Identify which cell holds the provided text, then report its [x, y] central coordinate. 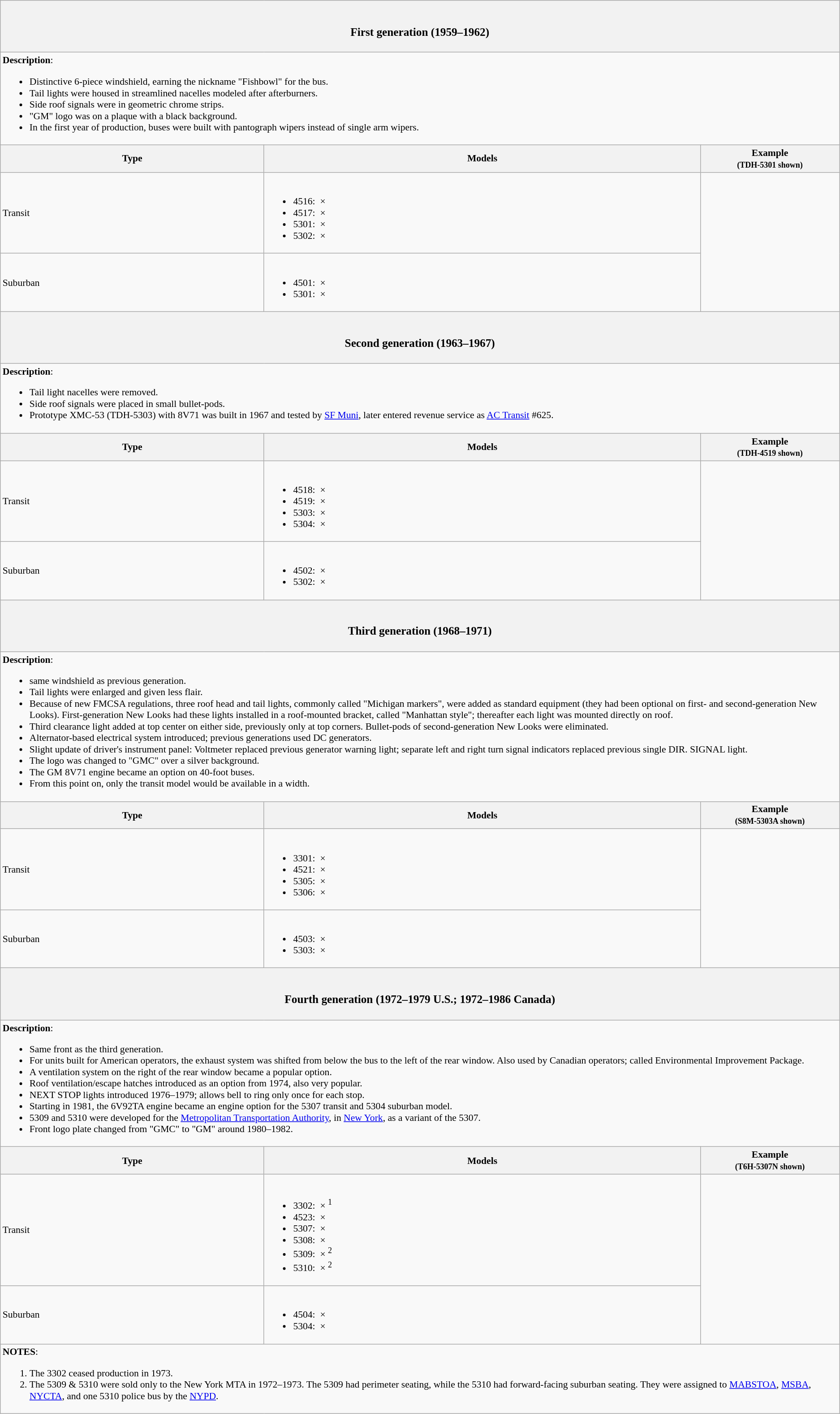
3301: × 4521: × 5305: × 5306: × [482, 869]
3302: × 14523: × 5307: × 5308: × 5309: × 25310: × 2 [482, 1230]
4504: × 5304: × [482, 1315]
4516: × 4517: × 5301: × 5302: × [482, 213]
Example(TDH-4519 shown) [770, 447]
4501: × 5301: × [482, 283]
Example(TDH-5301 shown) [770, 159]
Third generation (1968–1971) [420, 626]
Second generation (1963–1967) [420, 337]
4503: × 5303: × [482, 939]
4502: × 5302: × [482, 571]
4518: × 4519: × 5303: × 5304: × [482, 501]
Fourth generation (1972–1979 U.S.; 1972–1986 Canada) [420, 994]
First generation (1959–1962) [420, 26]
Example(S8M-5303A shown) [770, 815]
Example(T6H-5307N shown) [770, 1161]
